For the text-containing cell, return its midpoint in (x, y) coordinate format. 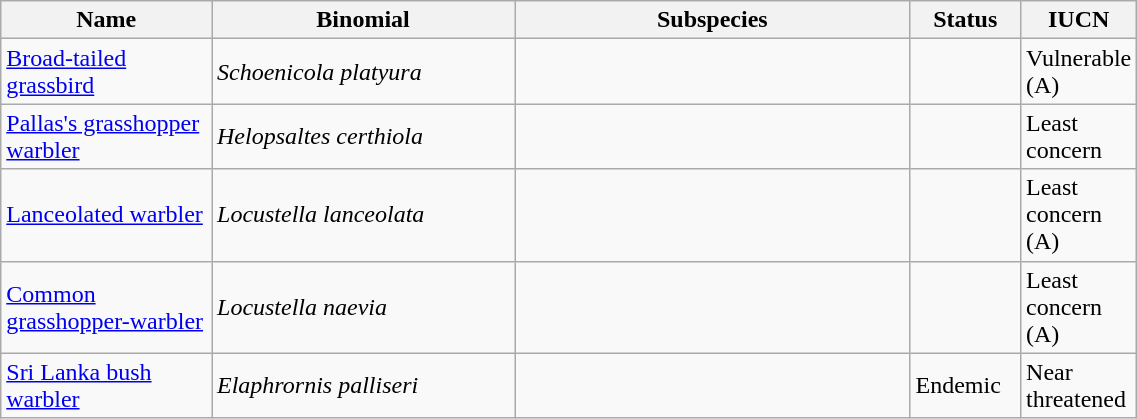
Helopsaltes certhiola (364, 136)
Subspecies (712, 20)
Common grasshopper-warbler (106, 307)
Elaphrornis palliseri (364, 386)
Least concern (1079, 136)
Broad-tailed grassbird (106, 72)
Locustella naevia (364, 307)
Binomial (364, 20)
Lanceolated warbler (106, 215)
Near threatened (1079, 386)
IUCN (1079, 20)
Endemic (966, 386)
Schoenicola platyura (364, 72)
Status (966, 20)
Sri Lanka bush warbler (106, 386)
Locustella lanceolata (364, 215)
Vulnerable(A) (1079, 72)
Name (106, 20)
Pallas's grasshopper warbler (106, 136)
